Determine the (X, Y) coordinate at the center of the cell enclosing the given text.  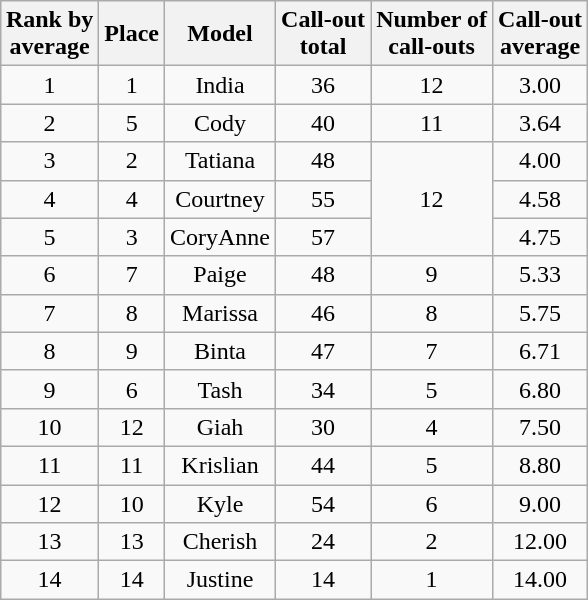
Cody (220, 123)
Binta (220, 351)
44 (324, 465)
Call-outaverage (540, 34)
14.00 (540, 580)
Place (132, 34)
Tash (220, 389)
8.80 (540, 465)
Paige (220, 275)
46 (324, 313)
57 (324, 237)
34 (324, 389)
Tatiana (220, 161)
3.00 (540, 85)
Courtney (220, 199)
4.00 (540, 161)
24 (324, 542)
Model (220, 34)
9.00 (540, 503)
7.50 (540, 427)
Cherish (220, 542)
Krislian (220, 465)
Kyle (220, 503)
4.58 (540, 199)
30 (324, 427)
Giah (220, 427)
5.33 (540, 275)
Call-outtotal (324, 34)
3.64 (540, 123)
40 (324, 123)
Number ofcall-outs (432, 34)
47 (324, 351)
India (220, 85)
54 (324, 503)
36 (324, 85)
55 (324, 199)
Justine (220, 580)
Marissa (220, 313)
6.80 (540, 389)
12.00 (540, 542)
5.75 (540, 313)
4.75 (540, 237)
CoryAnne (220, 237)
6.71 (540, 351)
Rank byaverage (49, 34)
